Provide the (X, Y) coordinate of the cell's center where the given text is located.  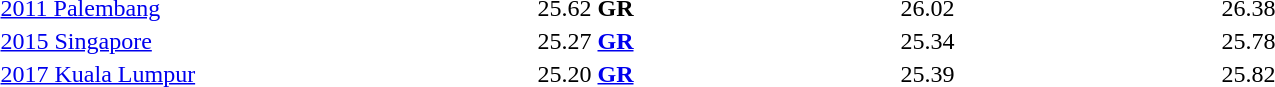
25.27 GR (586, 41)
25.34 (928, 41)
